Return the (X, Y) coordinate for the center point of the cell that contains the specified text.  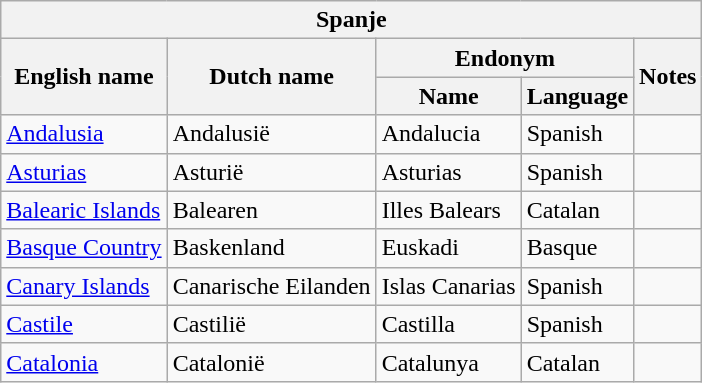
Endonym (504, 58)
Castilla (448, 324)
Balearen (272, 210)
Andalucia (448, 134)
Euskadi (448, 248)
Catalunya (448, 362)
Language (577, 96)
Andalusië (272, 134)
Basque (577, 248)
Balearic Islands (84, 210)
English name (84, 77)
Asturië (272, 172)
Spanje (352, 20)
Andalusia (84, 134)
Dutch name (272, 77)
Catalonia (84, 362)
Illes Balears (448, 210)
Islas Canarias (448, 286)
Catalonië (272, 362)
Castilië (272, 324)
Canarische Eilanden (272, 286)
Notes (668, 77)
Baskenland (272, 248)
Name (448, 96)
Castile (84, 324)
Canary Islands (84, 286)
Basque Country (84, 248)
